Extract the (X, Y) coordinate from the center of the cell holding the provided text.  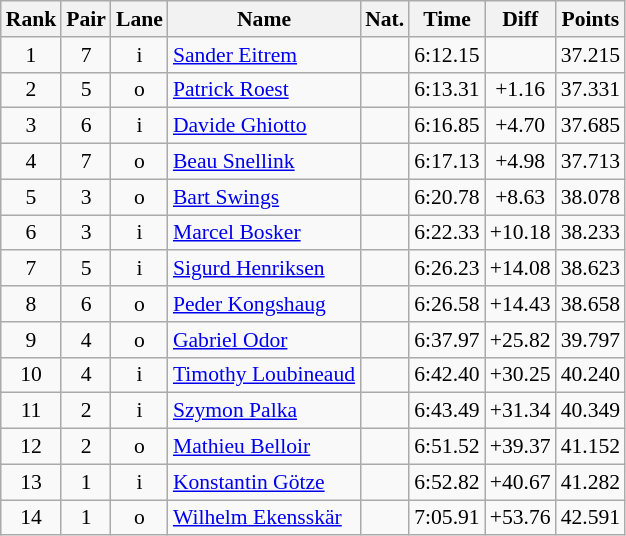
+31.34 (520, 411)
14 (32, 518)
+40.67 (520, 482)
Lane (140, 19)
12 (32, 447)
6:17.13 (446, 162)
Diff (520, 19)
Peder Kongshaug (264, 304)
6:16.85 (446, 126)
6:26.23 (446, 269)
Rank (32, 19)
11 (32, 411)
6:42.40 (446, 375)
Pair (86, 19)
Konstantin Götze (264, 482)
6:13.31 (446, 90)
37.713 (590, 162)
+53.76 (520, 518)
38.233 (590, 233)
40.349 (590, 411)
Time (446, 19)
Name (264, 19)
+14.08 (520, 269)
10 (32, 375)
+4.98 (520, 162)
+4.70 (520, 126)
Timothy Loubineaud (264, 375)
Sander Eitrem (264, 55)
9 (32, 340)
37.331 (590, 90)
41.282 (590, 482)
Sigurd Henriksen (264, 269)
13 (32, 482)
6:52.82 (446, 482)
Davide Ghiotto (264, 126)
42.591 (590, 518)
+25.82 (520, 340)
41.152 (590, 447)
39.797 (590, 340)
+14.43 (520, 304)
6:22.33 (446, 233)
38.078 (590, 197)
Marcel Bosker (264, 233)
Szymon Palka (264, 411)
38.623 (590, 269)
+1.16 (520, 90)
37.685 (590, 126)
6:37.97 (446, 340)
Points (590, 19)
Bart Swings (264, 197)
6:43.49 (446, 411)
Nat. (384, 19)
Wilhelm Ekensskär (264, 518)
+39.37 (520, 447)
Patrick Roest (264, 90)
Mathieu Belloir (264, 447)
+10.18 (520, 233)
Beau Snellink (264, 162)
+8.63 (520, 197)
+30.25 (520, 375)
6:51.52 (446, 447)
6:26.58 (446, 304)
40.240 (590, 375)
37.215 (590, 55)
Gabriel Odor (264, 340)
6:12.15 (446, 55)
7:05.91 (446, 518)
6:20.78 (446, 197)
38.658 (590, 304)
8 (32, 304)
